From the cell containing the given text, extract its center point as [X, Y] coordinate. 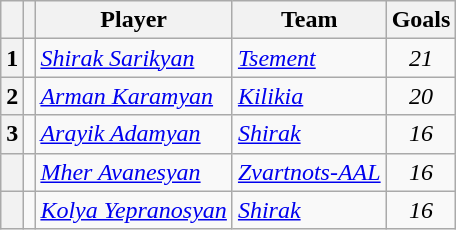
Player [134, 20]
2 [12, 96]
Zvartnots-AAL [309, 172]
Arman Karamyan [134, 96]
1 [12, 58]
21 [421, 58]
Shirak Sarikyan [134, 58]
Team [309, 20]
Goals [421, 20]
Tsement [309, 58]
Kilikia [309, 96]
3 [12, 134]
Arayik Adamyan [134, 134]
20 [421, 96]
Mher Avanesyan [134, 172]
Kolya Yepranosyan [134, 210]
